Find where the given text appears and provide that cell's center as (X, Y) coordinate. 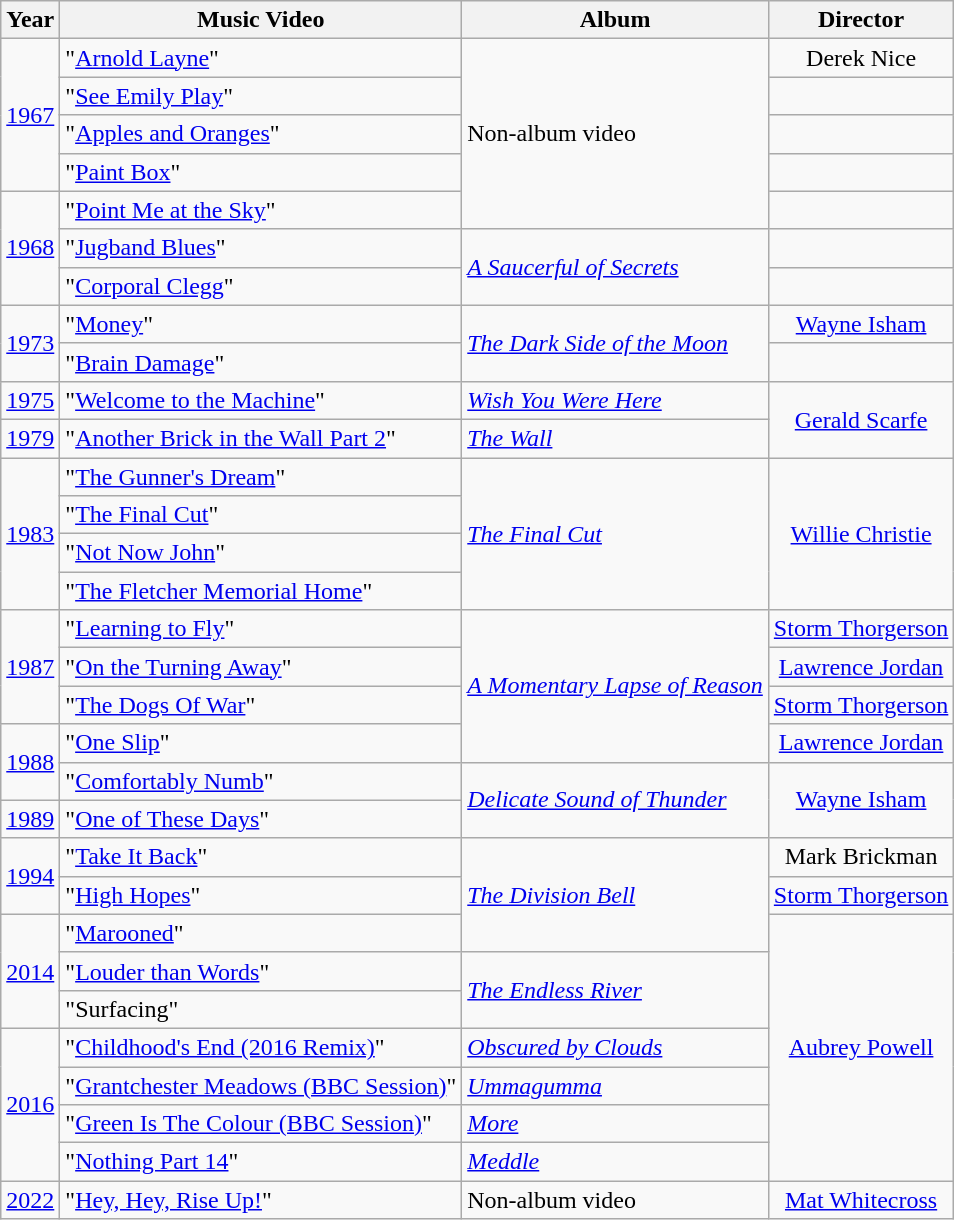
Obscured by Clouds (616, 1047)
"Not Now John" (261, 553)
Mark Brickman (861, 857)
Derek Nice (861, 58)
"Surfacing" (261, 1009)
The Dark Side of the Moon (616, 343)
Mat Whitecross (861, 1200)
2014 (30, 971)
1987 (30, 667)
"Nothing Part 14" (261, 1162)
Director (861, 20)
1979 (30, 438)
Gerald Scarfe (861, 419)
The Final Cut (616, 534)
A Momentary Lapse of Reason (616, 686)
Aubrey Powell (861, 1047)
"The Final Cut" (261, 515)
The Endless River (616, 990)
The Division Bell (616, 895)
"Money" (261, 324)
"Apples and Oranges" (261, 134)
2022 (30, 1200)
1989 (30, 819)
1988 (30, 762)
Year (30, 20)
1994 (30, 876)
"On the Turning Away" (261, 667)
1968 (30, 248)
"Paint Box" (261, 172)
A Saucerful of Secrets (616, 267)
"Childhood's End (2016 Remix)" (261, 1047)
Meddle (616, 1162)
"Louder than Words" (261, 971)
The Wall (616, 438)
1983 (30, 534)
Music Video (261, 20)
"One of These Days" (261, 819)
Willie Christie (861, 534)
Ummagumma (616, 1085)
"Hey, Hey, Rise Up!" (261, 1200)
"One Slip" (261, 743)
"Brain Damage" (261, 362)
1967 (30, 115)
"Green Is The Colour (BBC Session)" (261, 1124)
"Comfortably Numb" (261, 781)
"Learning to Fly" (261, 629)
"Jugband Blues" (261, 248)
"Arnold Layne" (261, 58)
Album (616, 20)
"See Emily Play" (261, 96)
"The Fletcher Memorial Home" (261, 591)
"High Hopes" (261, 895)
More (616, 1124)
1973 (30, 343)
Delicate Sound of Thunder (616, 800)
"Point Me at the Sky" (261, 210)
"Corporal Clegg" (261, 286)
"Another Brick in the Wall Part 2" (261, 438)
"The Dogs Of War" (261, 705)
"Marooned" (261, 933)
"Grantchester Meadows (BBC Session)" (261, 1085)
Wish You Were Here (616, 400)
2016 (30, 1104)
"Welcome to the Machine" (261, 400)
1975 (30, 400)
"Take It Back" (261, 857)
"The Gunner's Dream" (261, 477)
